From the cell containing the given text, extract its center point as (x, y) coordinate. 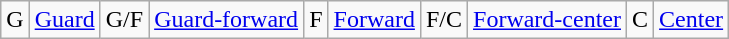
Center (692, 20)
G (15, 20)
Guard (64, 20)
C (640, 20)
G/F (124, 20)
Forward (374, 20)
Guard-forward (226, 20)
F (316, 20)
Forward-center (548, 20)
F/C (444, 20)
